Identify which cell holds the provided text, then report its [x, y] central coordinate. 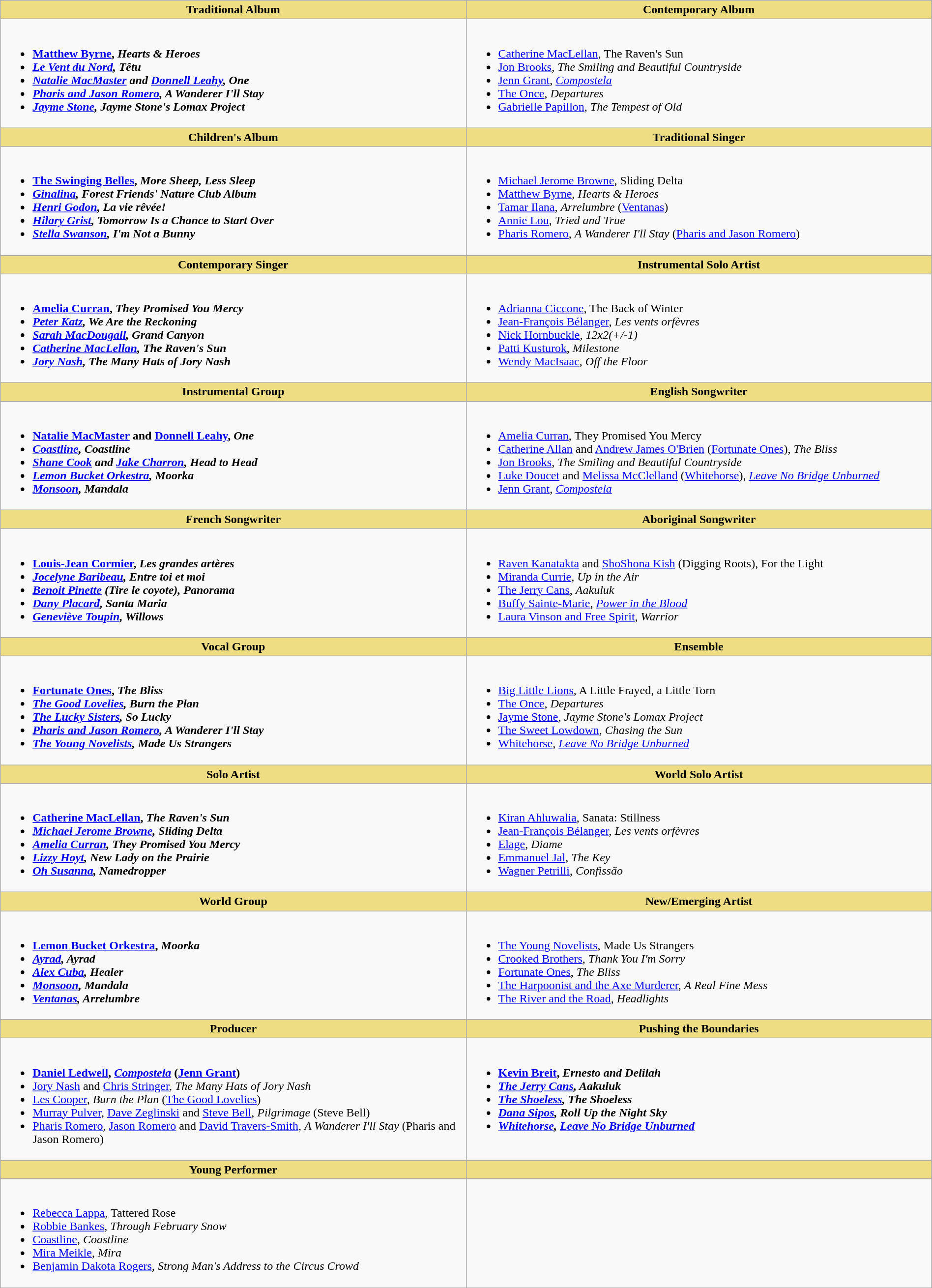
Ensemble [699, 646]
Instrumental Group [233, 392]
English Songwriter [699, 392]
Aboriginal Songwriter [699, 519]
Traditional Singer [699, 137]
Lemon Bucket Orkestra, MoorkaAyrad, AyradAlex Cuba, HealerMonsoon, MandalaVentanas, Arrelumbre [233, 966]
Contemporary Singer [233, 264]
Vocal Group [233, 646]
Children's Album [233, 137]
Kiran Ahluwalia, Sanata: StillnessJean-François Bélanger, Les vents orfèvresElage, DiameEmmanuel Jal, The KeyWagner Petrilli, Confissão [699, 838]
World Solo Artist [699, 774]
World Group [233, 902]
Young Performer [233, 1170]
Solo Artist [233, 774]
Pushing the Boundaries [699, 1029]
Instrumental Solo Artist [699, 264]
Traditional Album [233, 10]
French Songwriter [233, 519]
New/Emerging Artist [699, 902]
Contemporary Album [699, 10]
Producer [233, 1029]
Natalie MacMaster and Donnell Leahy, OneCoastline, CoastlineShane Cook and Jake Charron, Head to HeadLemon Bucket Orkestra, MoorkaMonsoon, Mandala [233, 455]
